For the text-containing cell, return its midpoint in (X, Y) coordinate format. 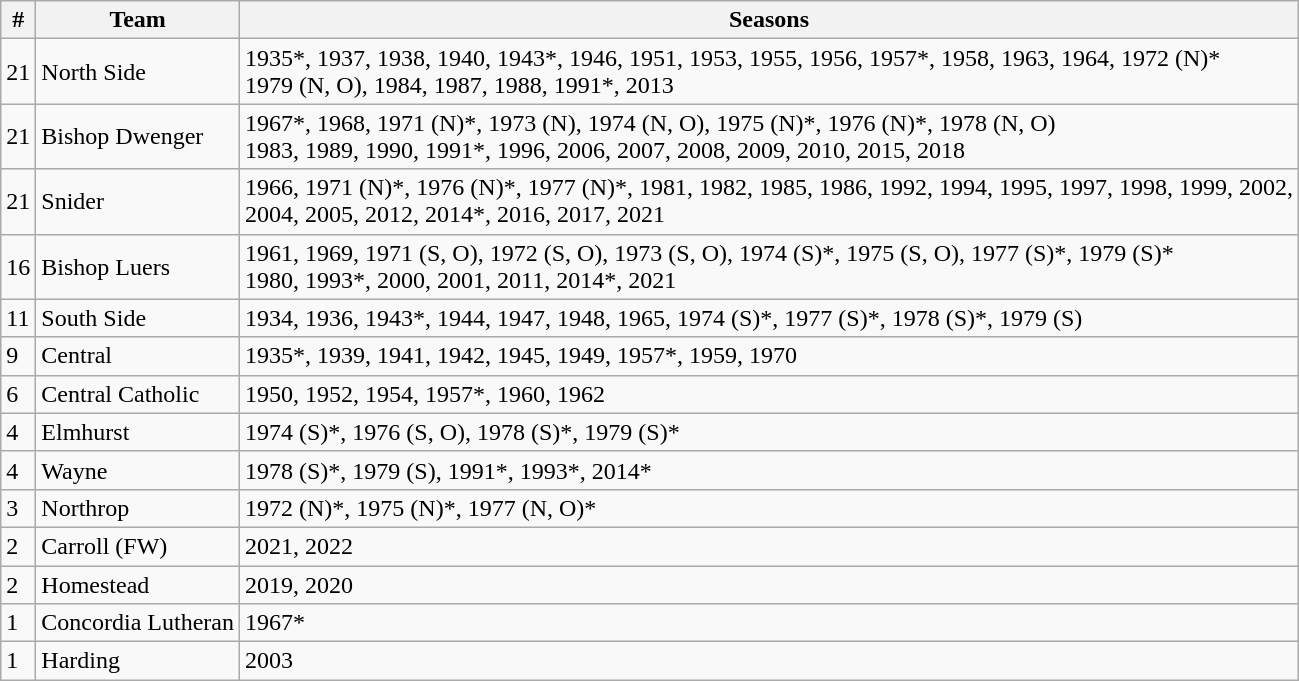
1972 (N)*, 1975 (N)*, 1977 (N, O)* (768, 508)
South Side (138, 318)
2019, 2020 (768, 585)
Carroll (FW) (138, 546)
Harding (138, 661)
1935*, 1939, 1941, 1942, 1945, 1949, 1957*, 1959, 1970 (768, 356)
Northrop (138, 508)
Homestead (138, 585)
# (18, 20)
Concordia Lutheran (138, 623)
11 (18, 318)
Seasons (768, 20)
6 (18, 394)
2021, 2022 (768, 546)
9 (18, 356)
Bishop Dwenger (138, 136)
3 (18, 508)
Wayne (138, 470)
1967* (768, 623)
Bishop Luers (138, 266)
1961, 1969, 1971 (S, O), 1972 (S, O), 1973 (S, O), 1974 (S)*, 1975 (S, O), 1977 (S)*, 1979 (S)*1980, 1993*, 2000, 2001, 2011, 2014*, 2021 (768, 266)
Central Catholic (138, 394)
2003 (768, 661)
16 (18, 266)
North Side (138, 72)
1935*, 1937, 1938, 1940, 1943*, 1946, 1951, 1953, 1955, 1956, 1957*, 1958, 1963, 1964, 1972 (N)*1979 (N, O), 1984, 1987, 1988, 1991*, 2013 (768, 72)
Team (138, 20)
Central (138, 356)
Elmhurst (138, 432)
1966, 1971 (N)*, 1976 (N)*, 1977 (N)*, 1981, 1982, 1985, 1986, 1992, 1994, 1995, 1997, 1998, 1999, 2002,2004, 2005, 2012, 2014*, 2016, 2017, 2021 (768, 202)
1950, 1952, 1954, 1957*, 1960, 1962 (768, 394)
1934, 1936, 1943*, 1944, 1947, 1948, 1965, 1974 (S)*, 1977 (S)*, 1978 (S)*, 1979 (S) (768, 318)
1978 (S)*, 1979 (S), 1991*, 1993*, 2014* (768, 470)
1974 (S)*, 1976 (S, O), 1978 (S)*, 1979 (S)* (768, 432)
Snider (138, 202)
